Pinpoint the cell where the given text exists, returning its [x, y] midpoint coordinate. 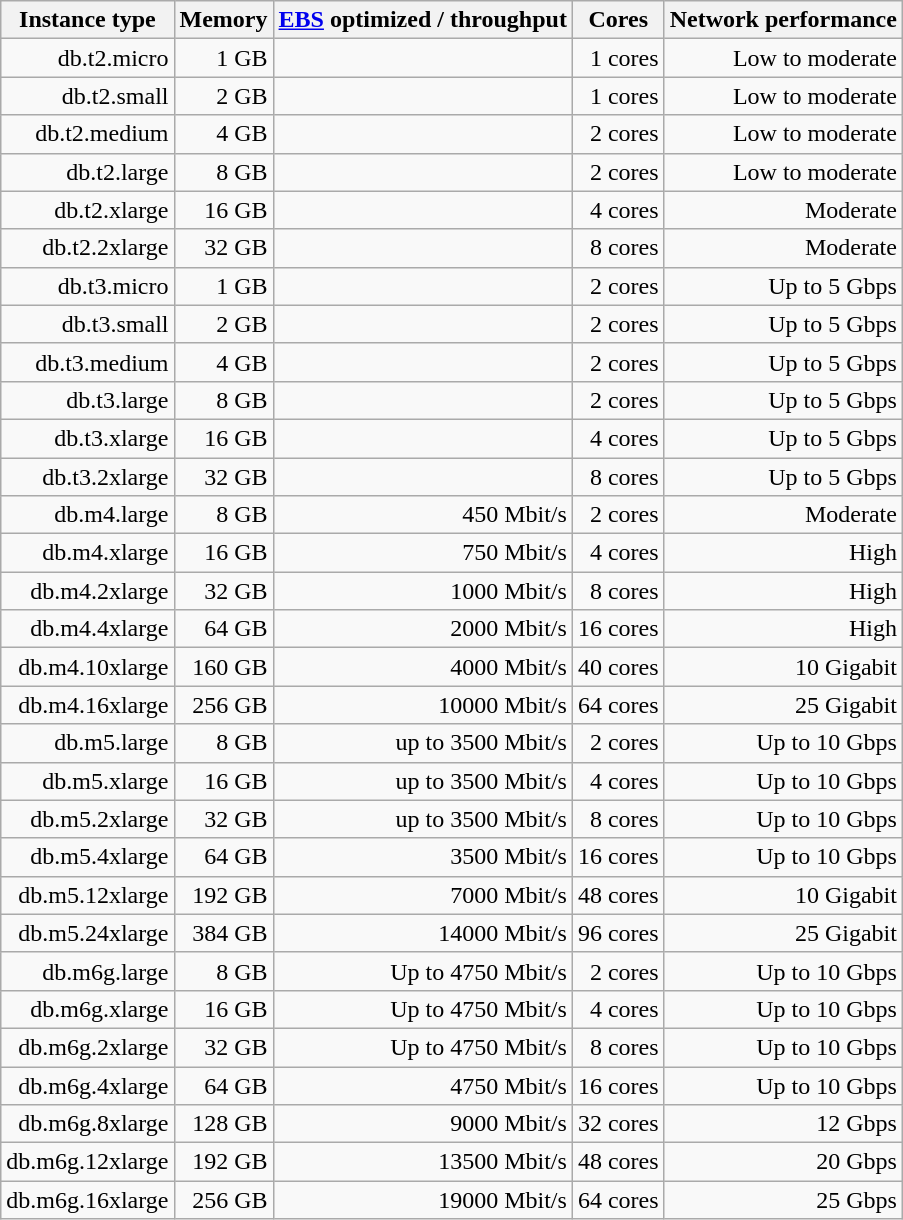
96 cores [618, 933]
db.t2.2xlarge [88, 248]
EBS optimized / throughput [422, 20]
db.m6g.8xlarge [88, 1124]
3500 Mbit/s [422, 857]
db.m4.2xlarge [88, 591]
db.t2.micro [88, 58]
1000 Mbit/s [422, 591]
db.m6g.4xlarge [88, 1085]
384 GB [224, 933]
7000 Mbit/s [422, 895]
db.m4.xlarge [88, 553]
20 Gbps [783, 1162]
db.t3.2xlarge [88, 477]
db.m4.16xlarge [88, 705]
Instance type [88, 20]
db.m4.4xlarge [88, 629]
db.m5.4xlarge [88, 857]
db.m4.large [88, 515]
750 Mbit/s [422, 553]
450 Mbit/s [422, 515]
db.t2.xlarge [88, 210]
db.m6g.16xlarge [88, 1200]
12 Gbps [783, 1124]
db.t3.medium [88, 362]
13500 Mbit/s [422, 1162]
4750 Mbit/s [422, 1085]
db.m6g.12xlarge [88, 1162]
db.m5.24xlarge [88, 933]
db.m4.10xlarge [88, 667]
40 cores [618, 667]
160 GB [224, 667]
db.m6g.xlarge [88, 1009]
db.t2.small [88, 96]
Network performance [783, 20]
4000 Mbit/s [422, 667]
db.t3.small [88, 324]
db.m5.large [88, 743]
14000 Mbit/s [422, 933]
db.t3.micro [88, 286]
10000 Mbit/s [422, 705]
db.t2.large [88, 172]
db.m6g.large [88, 971]
db.t2.medium [88, 134]
2000 Mbit/s [422, 629]
25 Gbps [783, 1200]
Memory [224, 20]
9000 Mbit/s [422, 1124]
db.t3.large [88, 400]
db.m5.12xlarge [88, 895]
128 GB [224, 1124]
Cores [618, 20]
db.t3.xlarge [88, 438]
db.m6g.2xlarge [88, 1047]
db.m5.xlarge [88, 781]
19000 Mbit/s [422, 1200]
32 cores [618, 1124]
db.m5.2xlarge [88, 819]
